Pinpoint the cell where the given text exists, returning its [X, Y] midpoint coordinate. 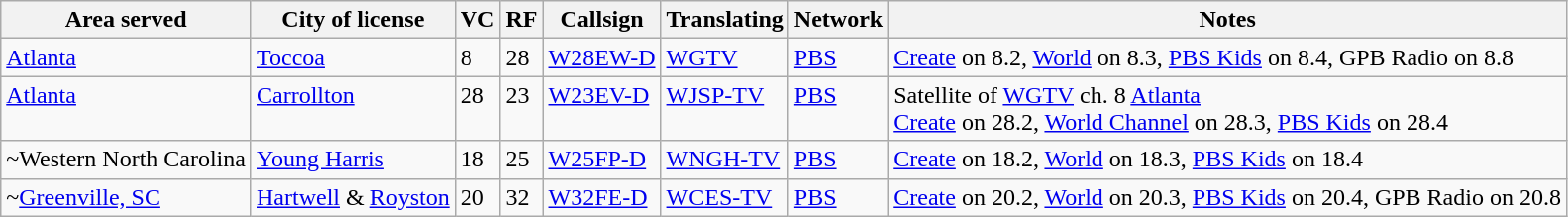
VC [477, 20]
Translating [725, 20]
23 [521, 109]
Callsign [602, 20]
Create on 20.2, World on 20.3, PBS Kids on 20.4, GPB Radio on 20.8 [1228, 197]
Satellite of WGTV ch. 8 AtlantaCreate on 28.2, World Channel on 28.3, PBS Kids on 28.4 [1228, 109]
W23EV-D [602, 109]
~Western North Carolina [127, 160]
32 [521, 197]
25 [521, 160]
Young Harris [353, 160]
WNGH-TV [725, 160]
Network [838, 20]
18 [477, 160]
~Greenville, SC [127, 197]
RF [521, 20]
City of license [353, 20]
Create on 8.2, World on 8.3, PBS Kids on 8.4, GPB Radio on 8.8 [1228, 57]
Notes [1228, 20]
Hartwell & Royston [353, 197]
Toccoa [353, 57]
20 [477, 197]
WGTV [725, 57]
Create on 18.2, World on 18.3, PBS Kids on 18.4 [1228, 160]
Area served [127, 20]
WJSP-TV [725, 109]
W28EW-D [602, 57]
8 [477, 57]
WCES-TV [725, 197]
W32FE-D [602, 197]
W25FP-D [602, 160]
Carrollton [353, 109]
